Provide the [X, Y] coordinate of the cell's center where the given text is located.  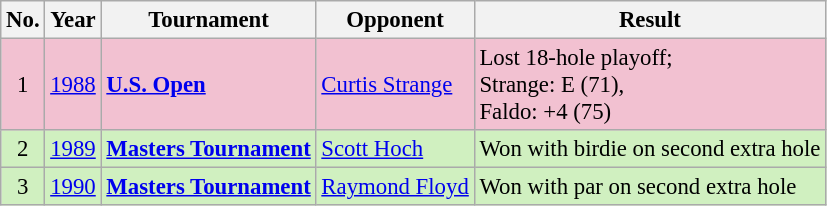
No. [23, 20]
3 [23, 187]
1990 [73, 187]
U.S. Open [208, 85]
1 [23, 85]
Tournament [208, 20]
Won with par on second extra hole [650, 187]
Curtis Strange [395, 85]
Won with birdie on second extra hole [650, 149]
Scott Hoch [395, 149]
Raymond Floyd [395, 187]
1988 [73, 85]
Opponent [395, 20]
Lost 18-hole playoff;Strange: E (71),Faldo: +4 (75) [650, 85]
Result [650, 20]
2 [23, 149]
1989 [73, 149]
Year [73, 20]
